For the text-containing cell, return its midpoint in (x, y) coordinate format. 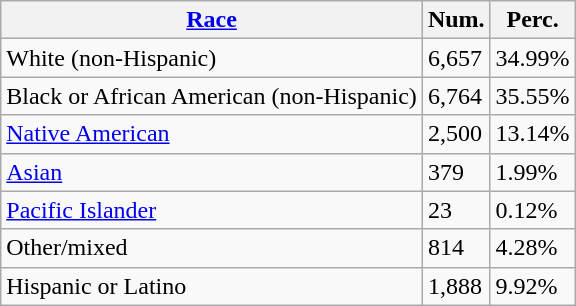
Perc. (532, 20)
1.99% (532, 172)
23 (456, 210)
814 (456, 248)
34.99% (532, 58)
White (non-Hispanic) (212, 58)
0.12% (532, 210)
Other/mixed (212, 248)
13.14% (532, 134)
1,888 (456, 286)
6,657 (456, 58)
Black or African American (non-Hispanic) (212, 96)
Asian (212, 172)
Num. (456, 20)
6,764 (456, 96)
379 (456, 172)
9.92% (532, 286)
Pacific Islander (212, 210)
35.55% (532, 96)
4.28% (532, 248)
Native American (212, 134)
2,500 (456, 134)
Hispanic or Latino (212, 286)
Race (212, 20)
